Return [x, y] of the center of cell containing provided text 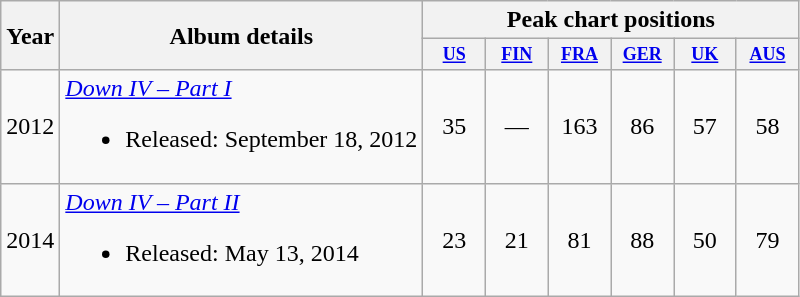
FRA [580, 54]
Down IV – Part IIReleased: May 13, 2014 [242, 240]
Peak chart positions [611, 20]
Year [30, 36]
163 [580, 126]
2014 [30, 240]
— [516, 126]
23 [454, 240]
81 [580, 240]
88 [642, 240]
21 [516, 240]
57 [706, 126]
2012 [30, 126]
50 [706, 240]
FIN [516, 54]
58 [768, 126]
35 [454, 126]
US [454, 54]
86 [642, 126]
Down IV – Part IReleased: September 18, 2012 [242, 126]
UK [706, 54]
AUS [768, 54]
79 [768, 240]
Album details [242, 36]
GER [642, 54]
